Return (X, Y) of the center of cell containing provided text 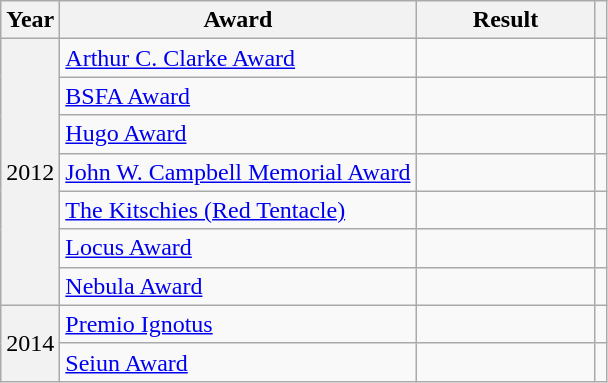
Premio Ignotus (238, 324)
2012 (30, 172)
Award (238, 20)
Seiun Award (238, 362)
Arthur C. Clarke Award (238, 58)
2014 (30, 343)
BSFA Award (238, 96)
Hugo Award (238, 134)
The Kitschies (Red Tentacle) (238, 210)
Year (30, 20)
Locus Award (238, 248)
John W. Campbell Memorial Award (238, 172)
Result (506, 20)
Nebula Award (238, 286)
